Detect which cell encompasses the target text, then output its (x, y) center coordinate. 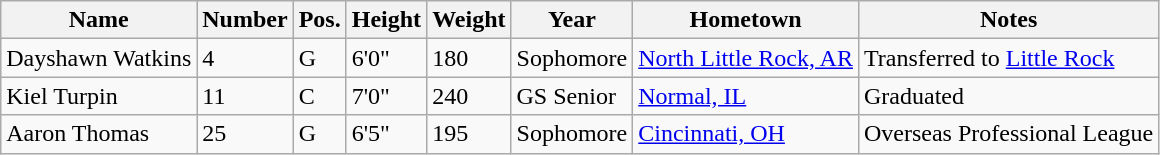
Number (245, 20)
Graduated (1008, 96)
Normal, IL (746, 96)
6'5" (386, 134)
Aaron Thomas (99, 134)
25 (245, 134)
Transferred to Little Rock (1008, 58)
North Little Rock, AR (746, 58)
240 (469, 96)
Hometown (746, 20)
6'0" (386, 58)
Pos. (320, 20)
Kiel Turpin (99, 96)
11 (245, 96)
Height (386, 20)
C (320, 96)
Year (572, 20)
4 (245, 58)
GS Senior (572, 96)
195 (469, 134)
7'0" (386, 96)
Weight (469, 20)
Name (99, 20)
180 (469, 58)
Overseas Professional League (1008, 134)
Notes (1008, 20)
Dayshawn Watkins (99, 58)
Cincinnati, OH (746, 134)
